Determine the [X, Y] coordinate at the center of the cell enclosing the given text.  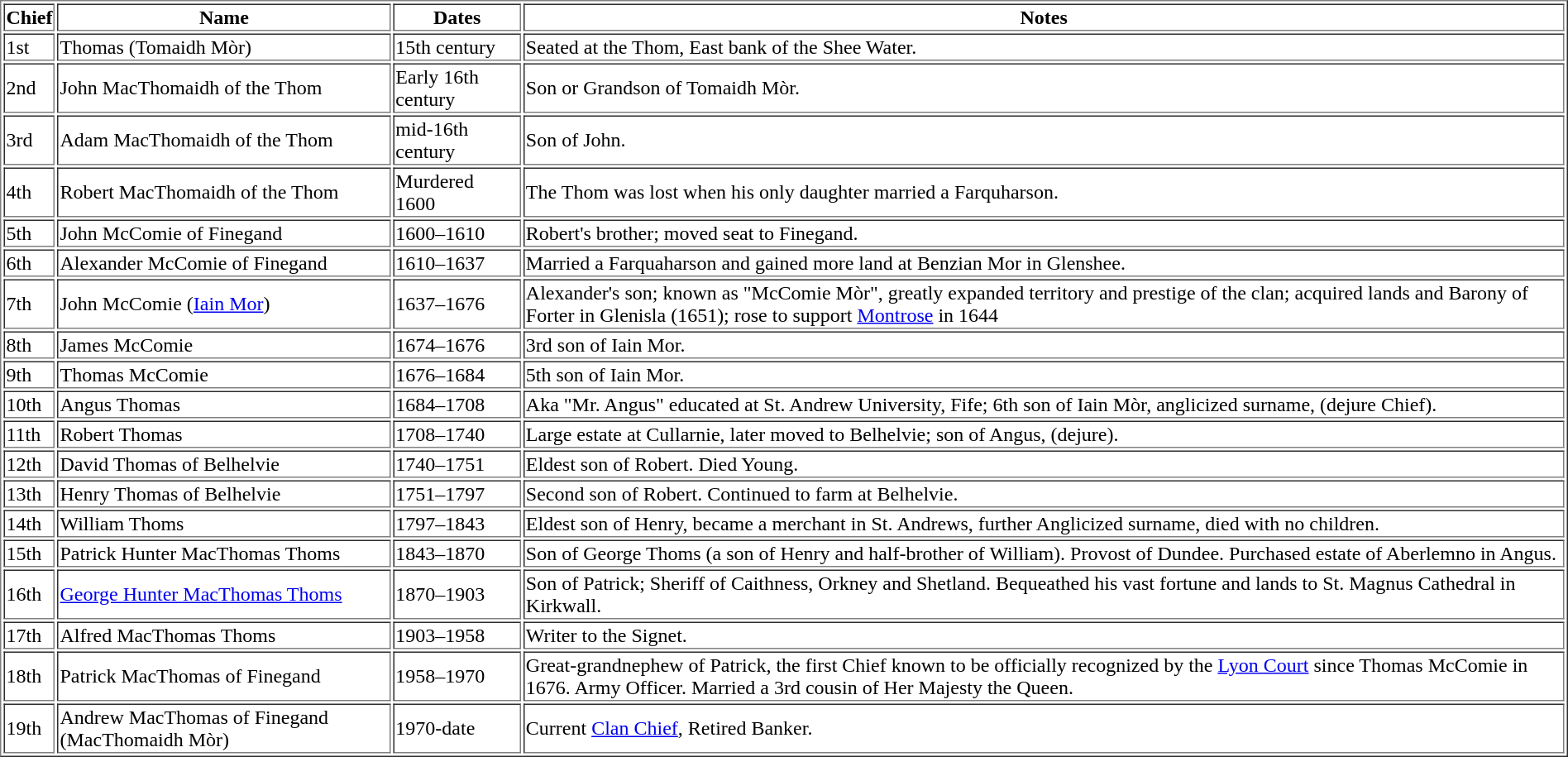
mid-16th century [457, 141]
Eldest son of Robert. Died Young. [1044, 463]
Second son of Robert. Continued to farm at Belhelvie. [1044, 493]
Aka "Mr. Angus" educated at St. Andrew University, Fife; 6th son of Iain Mòr, anglicized surname, (dejure Chief). [1044, 404]
John McComie (Iain Mor) [223, 304]
Current Clan Chief, Retired Banker. [1044, 728]
Angus Thomas [223, 404]
Seated at the Thom, East bank of the Shee Water. [1044, 46]
12th [29, 463]
7th [29, 304]
John MacThomaidh of the Thom [223, 88]
James McComie [223, 344]
George Hunter MacThomas Thoms [223, 594]
11th [29, 434]
17th [29, 635]
Dates [457, 17]
1797–1843 [457, 523]
Henry Thomas of Belhelvie [223, 493]
15th century [457, 46]
Notes [1044, 17]
Large estate at Cullarnie, later moved to Belhelvie; son of Angus, (dejure). [1044, 434]
Son of John. [1044, 141]
John McComie of Finegand [223, 233]
Alfred MacThomas Thoms [223, 635]
Eldest son of Henry, became a merchant in St. Andrews, further Anglicized surname, died with no children. [1044, 523]
19th [29, 728]
1740–1751 [457, 463]
William Thoms [223, 523]
6th [29, 263]
18th [29, 677]
1st [29, 46]
14th [29, 523]
3rd son of Iain Mor. [1044, 344]
Andrew MacThomas of Finegand (MacThomaidh Mòr) [223, 728]
5th son of Iain Mor. [1044, 374]
Patrick MacThomas of Finegand [223, 677]
Writer to the Signet. [1044, 635]
1610–1637 [457, 263]
The Thom was lost when his only daughter married a Farquharson. [1044, 192]
Robert MacThomaidh of the Thom [223, 192]
1676–1684 [457, 374]
3rd [29, 141]
5th [29, 233]
13th [29, 493]
16th [29, 594]
1751–1797 [457, 493]
Name [223, 17]
David Thomas of Belhelvie [223, 463]
Chief [29, 17]
Murdered 1600 [457, 192]
4th [29, 192]
1870–1903 [457, 594]
1970-date [457, 728]
8th [29, 344]
1684–1708 [457, 404]
Adam MacThomaidh of the Thom [223, 141]
1958–1970 [457, 677]
Alexander McComie of Finegand [223, 263]
Son of Patrick; Sheriff of Caithness, Orkney and Shetland. Bequeathed his vast fortune and lands to St. Magnus Cathedral in Kirkwall. [1044, 594]
1637–1676 [457, 304]
1708–1740 [457, 434]
9th [29, 374]
Robert Thomas [223, 434]
Son of George Thoms (a son of Henry and half-brother of William). Provost of Dundee. Purchased estate of Aberlemno in Angus. [1044, 553]
Son or Grandson of Tomaidh Mòr. [1044, 88]
1843–1870 [457, 553]
15th [29, 553]
1674–1676 [457, 344]
Robert's brother; moved seat to Finegand. [1044, 233]
Thomas (Tomaidh Mòr) [223, 46]
Patrick Hunter MacThomas Thoms [223, 553]
1600–1610 [457, 233]
Early 16th century [457, 88]
10th [29, 404]
Married a Farquaharson and gained more land at Benzian Mor in Glenshee. [1044, 263]
Thomas McComie [223, 374]
2nd [29, 88]
1903–1958 [457, 635]
